Return (x, y) of the center of cell containing provided text 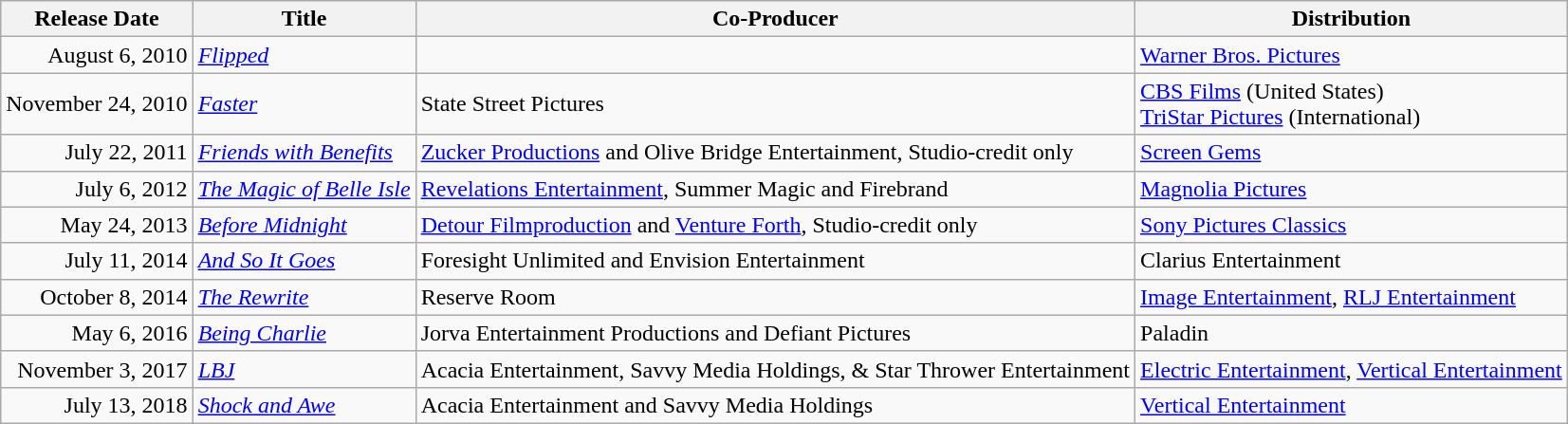
October 8, 2014 (97, 297)
Paladin (1352, 333)
July 13, 2018 (97, 405)
The Magic of Belle Isle (304, 189)
Reserve Room (775, 297)
Being Charlie (304, 333)
Jorva Entertainment Productions and Defiant Pictures (775, 333)
Electric Entertainment, Vertical Entertainment (1352, 369)
CBS Films (United States)TriStar Pictures (International) (1352, 104)
Flipped (304, 55)
Shock and Awe (304, 405)
Friends with Benefits (304, 153)
May 6, 2016 (97, 333)
And So It Goes (304, 261)
Vertical Entertainment (1352, 405)
Revelations Entertainment, Summer Magic and Firebrand (775, 189)
Title (304, 19)
May 24, 2013 (97, 225)
Faster (304, 104)
Distribution (1352, 19)
Before Midnight (304, 225)
Image Entertainment, RLJ Entertainment (1352, 297)
Sony Pictures Classics (1352, 225)
November 24, 2010 (97, 104)
State Street Pictures (775, 104)
July 6, 2012 (97, 189)
Foresight Unlimited and Envision Entertainment (775, 261)
Warner Bros. Pictures (1352, 55)
Screen Gems (1352, 153)
Magnolia Pictures (1352, 189)
Clarius Entertainment (1352, 261)
Acacia Entertainment and Savvy Media Holdings (775, 405)
Co-Producer (775, 19)
Release Date (97, 19)
July 11, 2014 (97, 261)
November 3, 2017 (97, 369)
August 6, 2010 (97, 55)
Acacia Entertainment, Savvy Media Holdings, & Star Thrower Entertainment (775, 369)
Zucker Productions and Olive Bridge Entertainment, Studio-credit only (775, 153)
Detour Filmproduction and Venture Forth, Studio-credit only (775, 225)
The Rewrite (304, 297)
July 22, 2011 (97, 153)
LBJ (304, 369)
